Return the (x, y) coordinate for the center point of the cell that contains the specified text.  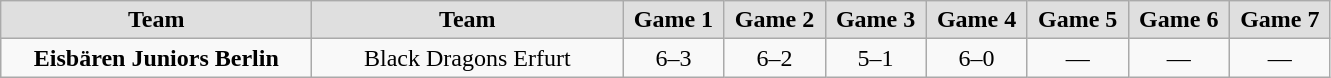
Black Dragons Erfurt (468, 58)
Game 4 (976, 20)
5–1 (876, 58)
Game 7 (1280, 20)
Game 2 (774, 20)
Game 6 (1178, 20)
Game 3 (876, 20)
Game 5 (1078, 20)
Game 1 (674, 20)
Eisbären Juniors Berlin (156, 58)
6–2 (774, 58)
6–3 (674, 58)
6–0 (976, 58)
